Provide the (x, y) coordinate of the cell's center where the given text is located.  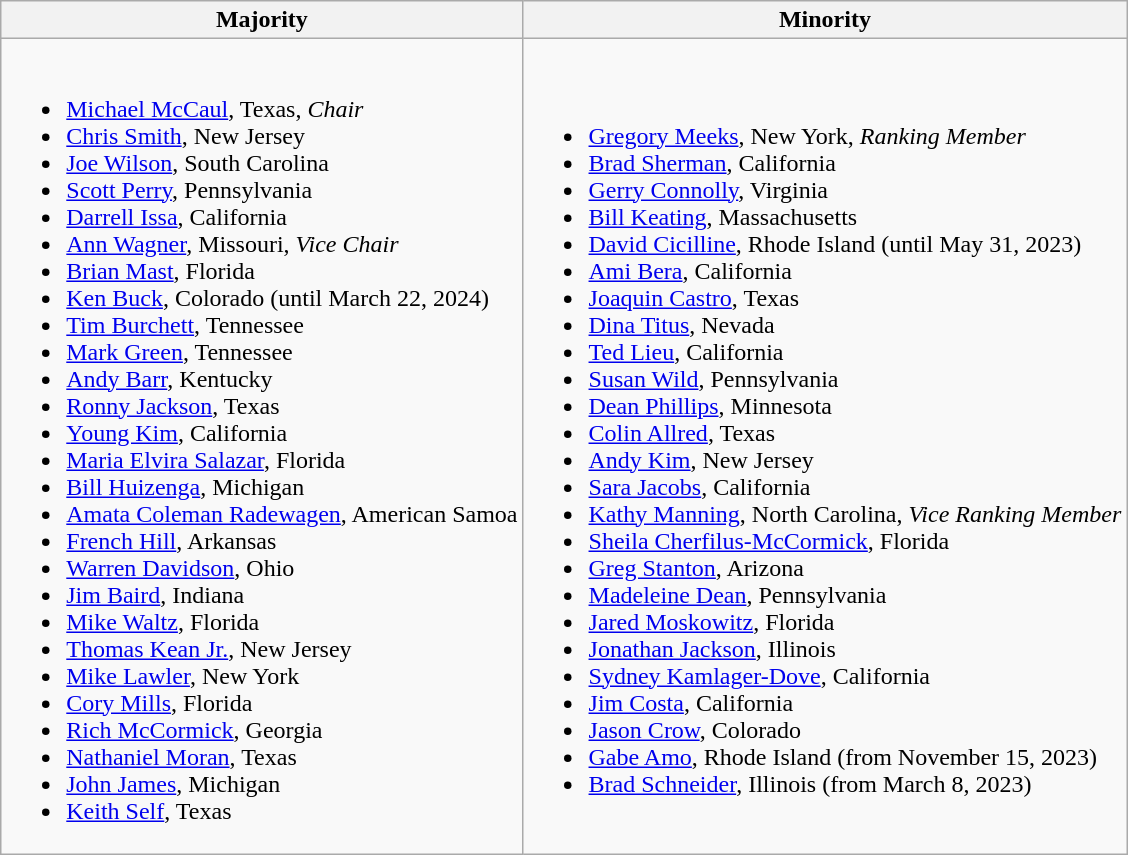
Minority (825, 20)
Majority (262, 20)
